Scan for the cell matching the given text and deliver its (x, y) coordinate at center. 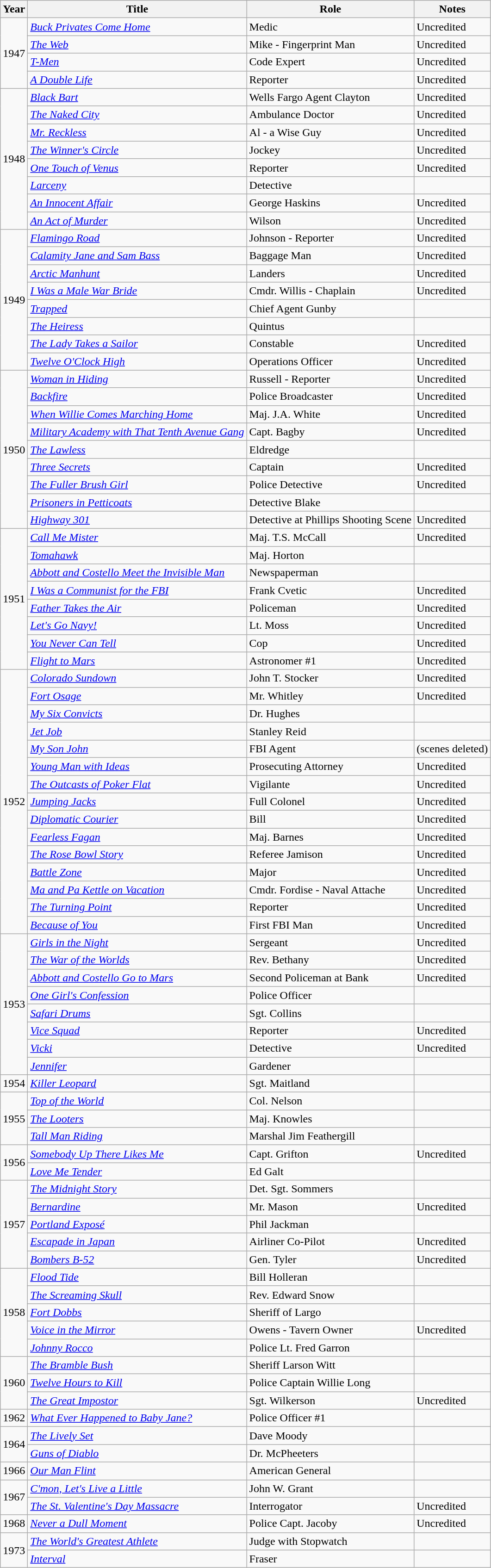
The Lady Takes a Sailor (137, 344)
Sgt. Wilkerson (330, 1401)
Mr. Whitley (330, 696)
Girls in the Night (137, 942)
Newspaperman (330, 573)
Year (14, 9)
My Son John (137, 749)
The World's Greatest Athlete (137, 1541)
Maj. Knowles (330, 1119)
Backfire (137, 397)
Abbott and Costello Go to Mars (137, 978)
Ambulance Doctor (330, 115)
Title (137, 9)
Prosecuting Attorney (330, 766)
Interval (137, 1559)
You Never Can Tell (137, 643)
1950 (14, 450)
First FBI Man (330, 925)
Second Policeman at Bank (330, 978)
1948 (14, 159)
Landers (330, 273)
Maj. T.S. McCall (330, 538)
The Bramble Bush (137, 1365)
Never a Dull Moment (137, 1524)
Safari Drums (137, 1013)
Dr. Hughes (330, 713)
My Six Convicts (137, 713)
The War of the Worlds (137, 960)
The Rose Bowl Story (137, 855)
1964 (14, 1444)
Jumping Jacks (137, 802)
Jennifer (137, 1066)
Trapped (137, 309)
Cmdr. Willis - Chaplain (330, 291)
Flight to Mars (137, 661)
1953 (14, 1004)
Interrogator (330, 1506)
Sheriff Larson Witt (330, 1365)
The Turning Point (137, 907)
Somebody Up There Likes Me (137, 1154)
Young Man with Ideas (137, 766)
(scenes deleted) (453, 749)
An Innocent Affair (137, 203)
Love Me Tender (137, 1171)
John T. Stocker (330, 678)
Eldredge (330, 449)
Escapade in Japan (137, 1242)
Police Lt. Fred Garron (330, 1348)
Detective Blake (330, 502)
Killer Leopard (137, 1084)
The Great Impostor (137, 1401)
Policeman (330, 608)
Police Broadcaster (330, 397)
Let's Go Navy! (137, 626)
Stanley Reid (330, 731)
Black Bart (137, 97)
Sgt. Collins (330, 1013)
Cop (330, 643)
Capt. Bagby (330, 432)
Battle Zone (137, 872)
Fraser (330, 1559)
Phil Jackman (330, 1224)
Airliner Co-Pilot (330, 1242)
Tomahawk (137, 555)
Baggage Man (330, 256)
1966 (14, 1471)
Notes (453, 9)
1951 (14, 599)
The Naked City (137, 115)
Voice in the Mirror (137, 1330)
Gardener (330, 1066)
Call Me Mister (137, 538)
The Web (137, 44)
The Looters (137, 1119)
1962 (14, 1418)
1956 (14, 1163)
Jockey (330, 150)
Rev. Edward Snow (330, 1295)
Johnny Rocco (137, 1348)
Arctic Manhunt (137, 273)
Captain (330, 467)
Police Officer (330, 995)
Because of You (137, 925)
FBI Agent (330, 749)
Wells Fargo Agent Clayton (330, 97)
Judge with Stopwatch (330, 1541)
Lt. Moss (330, 626)
T-Men (137, 62)
Detective at Phillips Shooting Scene (330, 520)
1958 (14, 1312)
1973 (14, 1550)
The Lively Set (137, 1436)
Flood Tide (137, 1277)
Abbott and Costello Meet the Invisible Man (137, 573)
The St. Valentine's Day Massacre (137, 1506)
Police Detective (330, 484)
Role (330, 9)
Dave Moody (330, 1436)
Our Man Flint (137, 1471)
Wilson (330, 221)
One Touch of Venus (137, 167)
Twelve Hours to Kill (137, 1383)
Tall Man Riding (137, 1136)
Bill Holleran (330, 1277)
Buck Privates Come Home (137, 27)
1954 (14, 1084)
I Was a Male War Bride (137, 291)
When Willie Comes Marching Home (137, 414)
Three Secrets (137, 467)
Bernardine (137, 1207)
I Was a Communist for the FBI (137, 590)
Medic (330, 27)
Flamingo Road (137, 238)
Jet Job (137, 731)
Highway 301 (137, 520)
Referee Jamison (330, 855)
Guns of Diablo (137, 1453)
Marshal Jim Feathergill (330, 1136)
1957 (14, 1224)
1968 (14, 1524)
Fort Dobbs (137, 1312)
Ma and Pa Kettle on Vacation (137, 890)
Russell - Reporter (330, 379)
Father Takes the Air (137, 608)
The Midnight Story (137, 1189)
Constable (330, 344)
Cmdr. Fordise - Naval Attache (330, 890)
Woman in Hiding (137, 379)
Col. Nelson (330, 1101)
Sgt. Maitland (330, 1084)
Full Colonel (330, 802)
An Act of Murder (137, 221)
Maj. Horton (330, 555)
1947 (14, 53)
Mr. Reckless (137, 132)
Frank Cvetic (330, 590)
Fearless Fagan (137, 837)
Twelve O'Clock High (137, 361)
Portland Exposé (137, 1224)
Al - a Wise Guy (330, 132)
The Winner's Circle (137, 150)
Quintus (330, 326)
Code Expert (330, 62)
Larceny (137, 185)
C'mon, Let's Live a Little (137, 1488)
Military Academy with That Tenth Avenue Gang (137, 432)
What Ever Happened to Baby Jane? (137, 1418)
Johnson - Reporter (330, 238)
The Lawless (137, 449)
Diplomatic Courier (137, 819)
1949 (14, 300)
Owens - Tavern Owner (330, 1330)
Bill (330, 819)
Ed Galt (330, 1171)
1960 (14, 1383)
Capt. Grifton (330, 1154)
Maj. Barnes (330, 837)
Bombers B-52 (137, 1259)
Major (330, 872)
Sheriff of Largo (330, 1312)
Prisoners in Petticoats (137, 502)
1955 (14, 1119)
Mr. Mason (330, 1207)
1952 (14, 801)
Fort Osage (137, 696)
Operations Officer (330, 361)
Colorado Sundown (137, 678)
Police Captain Willie Long (330, 1383)
Gen. Tyler (330, 1259)
The Heiress (137, 326)
Vigilante (330, 784)
The Fuller Brush Girl (137, 484)
Rev. Bethany (330, 960)
Det. Sgt. Sommers (330, 1189)
John W. Grant (330, 1488)
Sergeant (330, 942)
One Girl's Confession (137, 995)
The Outcasts of Poker Flat (137, 784)
Vicki (137, 1048)
Chief Agent Gunby (330, 309)
Calamity Jane and Sam Bass (137, 256)
George Haskins (330, 203)
1967 (14, 1497)
Mike - Fingerprint Man (330, 44)
Astronomer #1 (330, 661)
Dr. McPheeters (330, 1453)
Vice Squad (137, 1030)
Maj. J.A. White (330, 414)
The Screaming Skull (137, 1295)
Police Officer #1 (330, 1418)
American General (330, 1471)
Top of the World (137, 1101)
A Double Life (137, 80)
Police Capt. Jacoby (330, 1524)
